Search for the cell housing the specified text and yield its [x, y] center coordinate. 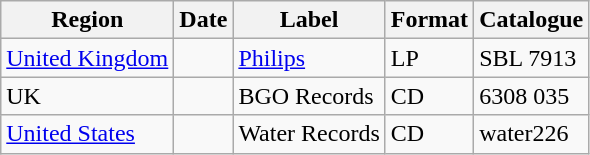
Label [309, 20]
Catalogue [532, 20]
Region [88, 20]
Water Records [309, 134]
Date [204, 20]
water226 [532, 134]
UK [88, 96]
United Kingdom [88, 58]
6308 035 [532, 96]
United States [88, 134]
SBL 7913 [532, 58]
Format [429, 20]
BGO Records [309, 96]
LP [429, 58]
Philips [309, 58]
